Determine the [x, y] coordinate at the center of the cell enclosing the given text.  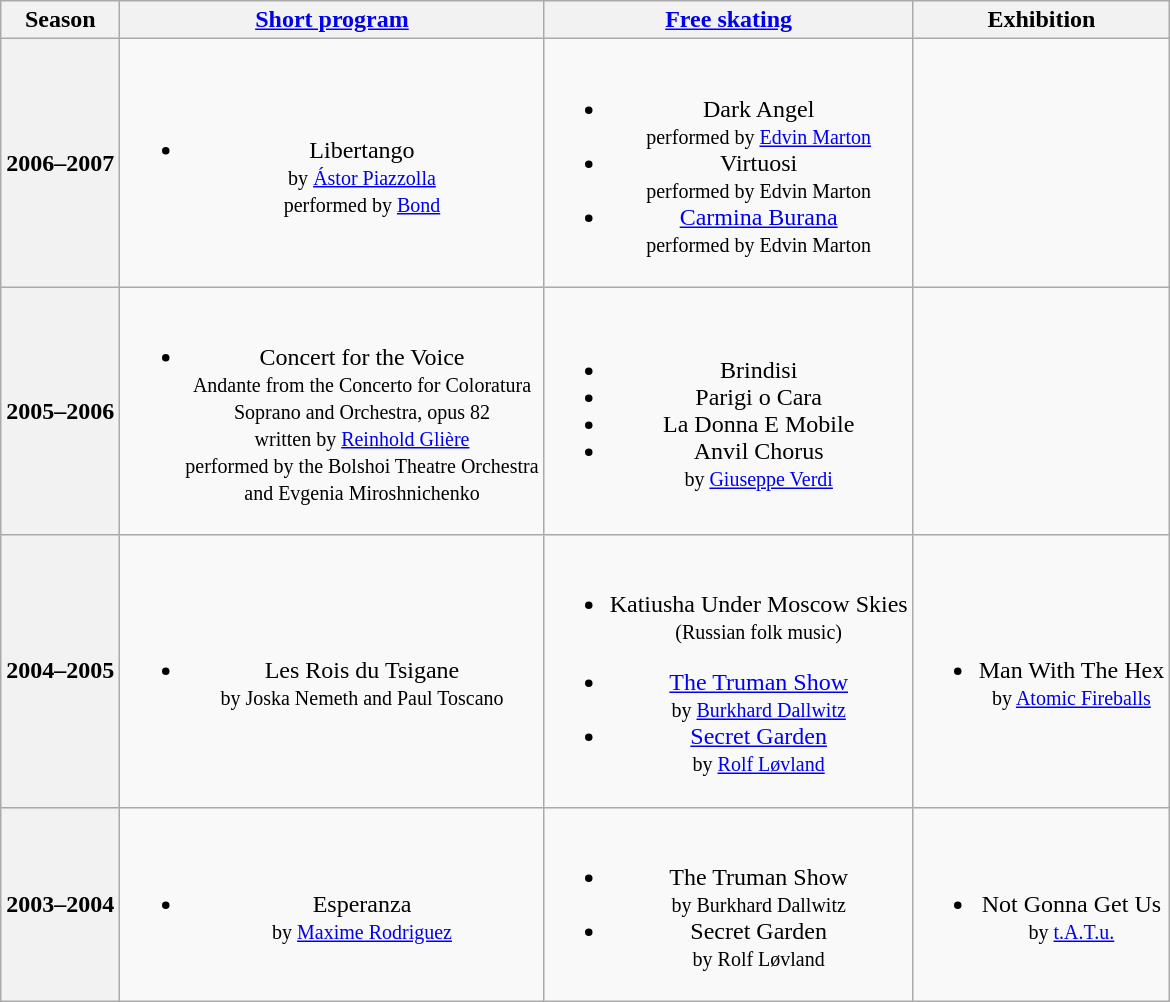
Not Gonna Get Us by t.A.T.u. [1042, 904]
2005–2006 [60, 411]
Dark Angel performed by Edvin Marton Virtuosi performed by Edvin Marton Carmina Burana performed by Edvin Marton [728, 163]
Les Rois du Tsigane by Joska Nemeth and Paul Toscano [332, 671]
The Truman Show by Burkhard Dallwitz Secret Garden by Rolf Løvland [728, 904]
2006–2007 [60, 163]
Short program [332, 20]
Man With The Hex by Atomic Fireballs [1042, 671]
BrindisiParigi o CaraLa Donna E MobileAnvil Chorus by Giuseppe Verdi [728, 411]
Esperanza by Maxime Rodriguez [332, 904]
Season [60, 20]
Katiusha Under Moscow Skies (Russian folk music) The Truman Show by Burkhard DallwitzSecret Garden by Rolf Løvland [728, 671]
2004–2005 [60, 671]
Exhibition [1042, 20]
Free skating [728, 20]
Libertango by Ástor Piazzolla performed by Bond [332, 163]
2003–2004 [60, 904]
